For the text-containing cell, return its midpoint in (X, Y) coordinate format. 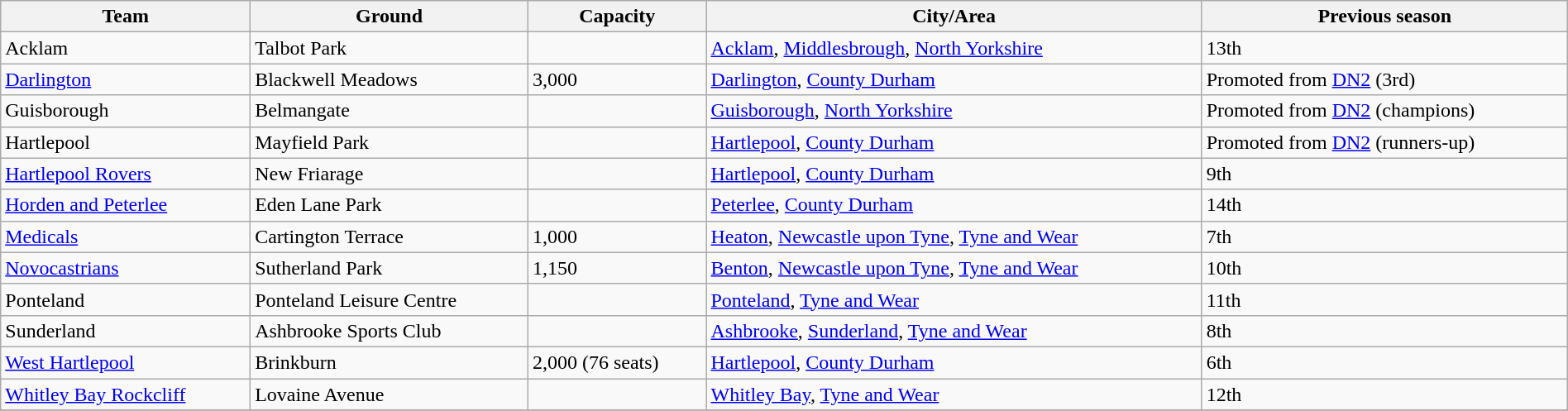
9th (1384, 174)
8th (1384, 331)
3,000 (617, 79)
Cartington Terrace (390, 237)
Ponteland (126, 299)
1,000 (617, 237)
1,150 (617, 268)
Brinkburn (390, 362)
Peterlee, County Durham (954, 205)
Benton, Newcastle upon Tyne, Tyne and Wear (954, 268)
Talbot Park (390, 48)
Lovaine Avenue (390, 394)
Capacity (617, 17)
City/Area (954, 17)
Promoted from DN2 (champions) (1384, 111)
Whitley Bay Rockcliff (126, 394)
West Hartlepool (126, 362)
2,000 (76 seats) (617, 362)
6th (1384, 362)
Ground (390, 17)
Sutherland Park (390, 268)
Hartlepool (126, 142)
Ashbrooke, Sunderland, Tyne and Wear (954, 331)
Previous season (1384, 17)
Darlington (126, 79)
Acklam (126, 48)
Eden Lane Park (390, 205)
Ponteland, Tyne and Wear (954, 299)
14th (1384, 205)
Darlington, County Durham (954, 79)
New Friarage (390, 174)
Promoted from DN2 (3rd) (1384, 79)
Novocastrians (126, 268)
Whitley Bay, Tyne and Wear (954, 394)
Belmangate (390, 111)
11th (1384, 299)
Promoted from DN2 (runners-up) (1384, 142)
10th (1384, 268)
Team (126, 17)
Horden and Peterlee (126, 205)
Medicals (126, 237)
Guisborough, North Yorkshire (954, 111)
Acklam, Middlesbrough, North Yorkshire (954, 48)
Blackwell Meadows (390, 79)
Heaton, Newcastle upon Tyne, Tyne and Wear (954, 237)
Hartlepool Rovers (126, 174)
12th (1384, 394)
Ponteland Leisure Centre (390, 299)
7th (1384, 237)
Mayfield Park (390, 142)
13th (1384, 48)
Guisborough (126, 111)
Ashbrooke Sports Club (390, 331)
Sunderland (126, 331)
